Provide the (x, y) coordinate of the cell's center where the given text is located.  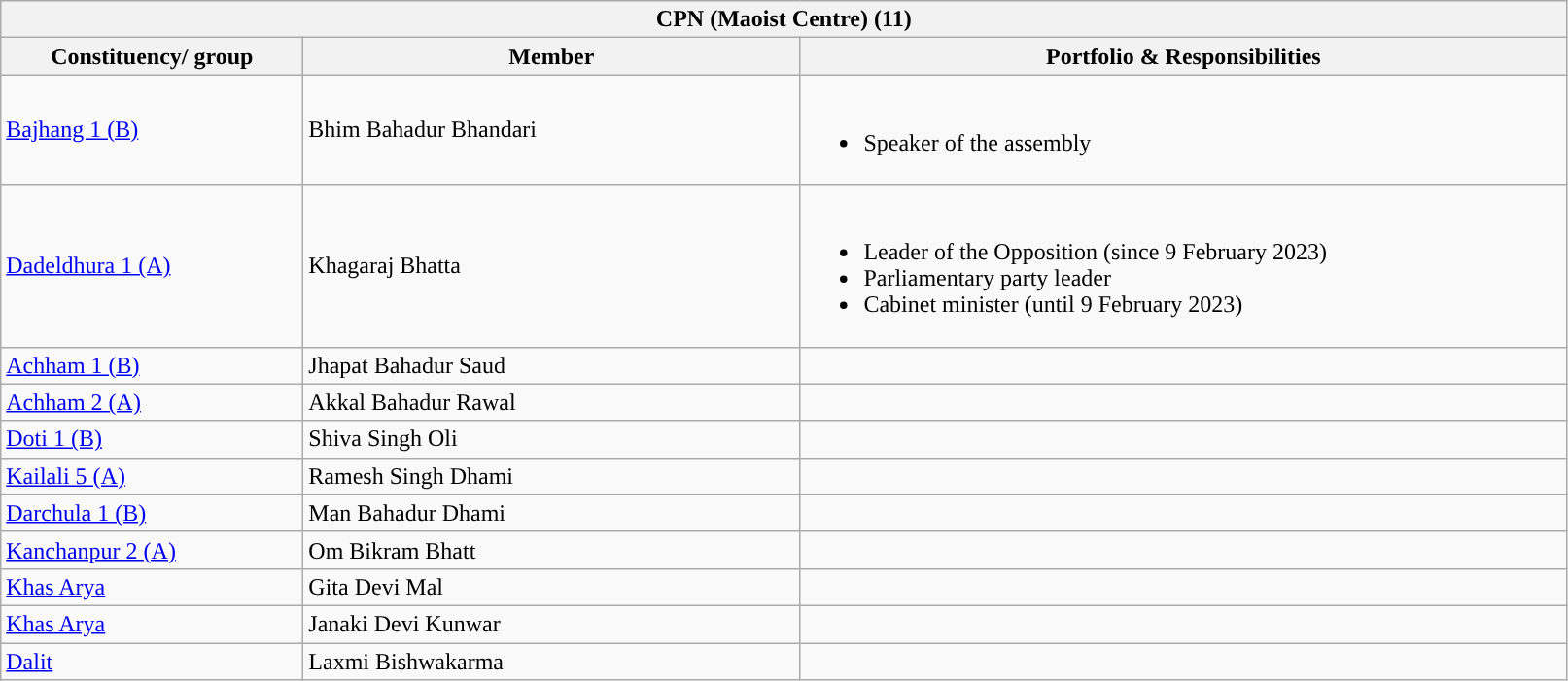
Om Bikram Bhatt (552, 550)
Leader of the Opposition (since 9 February 2023)Parliamentary party leaderCabinet minister (until 9 February 2023) (1184, 266)
Kailali 5 (A) (152, 476)
Doti 1 (B) (152, 439)
Bhim Bahadur Bhandari (552, 130)
Gita Devi Mal (552, 587)
Speaker of the assembly (1184, 130)
Laxmi Bishwakarma (552, 662)
Jhapat Bahadur Saud (552, 365)
Achham 2 (A) (152, 402)
Constituency/ group (152, 56)
Kanchanpur 2 (A) (152, 550)
Portfolio & Responsibilities (1184, 56)
Janaki Devi Kunwar (552, 624)
CPN (Maoist Centre) (11) (784, 19)
Khagaraj Bhatta (552, 266)
Member (552, 56)
Bajhang 1 (B) (152, 130)
Akkal Bahadur Rawal (552, 402)
Dadeldhura 1 (A) (152, 266)
Dalit (152, 662)
Man Bahadur Dhami (552, 513)
Achham 1 (B) (152, 365)
Shiva Singh Oli (552, 439)
Ramesh Singh Dhami (552, 476)
Darchula 1 (B) (152, 513)
